Identify which cell holds the provided text, then report its (x, y) central coordinate. 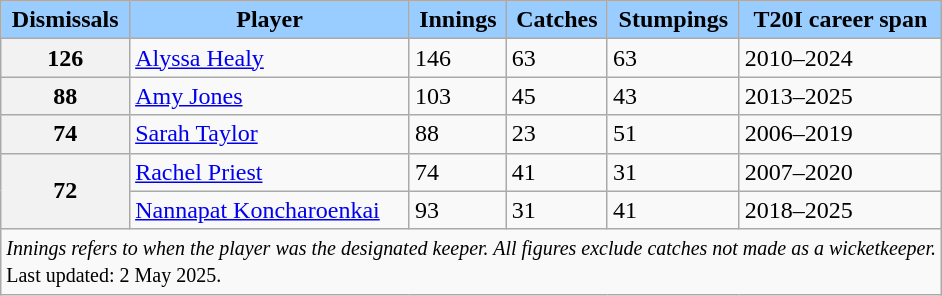
51 (673, 134)
72 (66, 191)
Innings (458, 20)
T20I career span (840, 20)
Dismissals (66, 20)
2013–2025 (840, 96)
Amy Jones (270, 96)
Catches (556, 20)
Rachel Priest (270, 172)
Player (270, 20)
Stumpings (673, 20)
2010–2024 (840, 58)
Innings refers to when the player was the designated keeper. All figures exclude catches not made as a wicketkeeper.Last updated: 2 May 2025. (472, 262)
103 (458, 96)
45 (556, 96)
93 (458, 210)
2007–2020 (840, 172)
Nannapat Koncharoenkai (270, 210)
2006–2019 (840, 134)
43 (673, 96)
Alyssa Healy (270, 58)
Sarah Taylor (270, 134)
146 (458, 58)
2018–2025 (840, 210)
126 (66, 58)
23 (556, 134)
